Determine the [X, Y] coordinate at the center of the cell enclosing the given text.  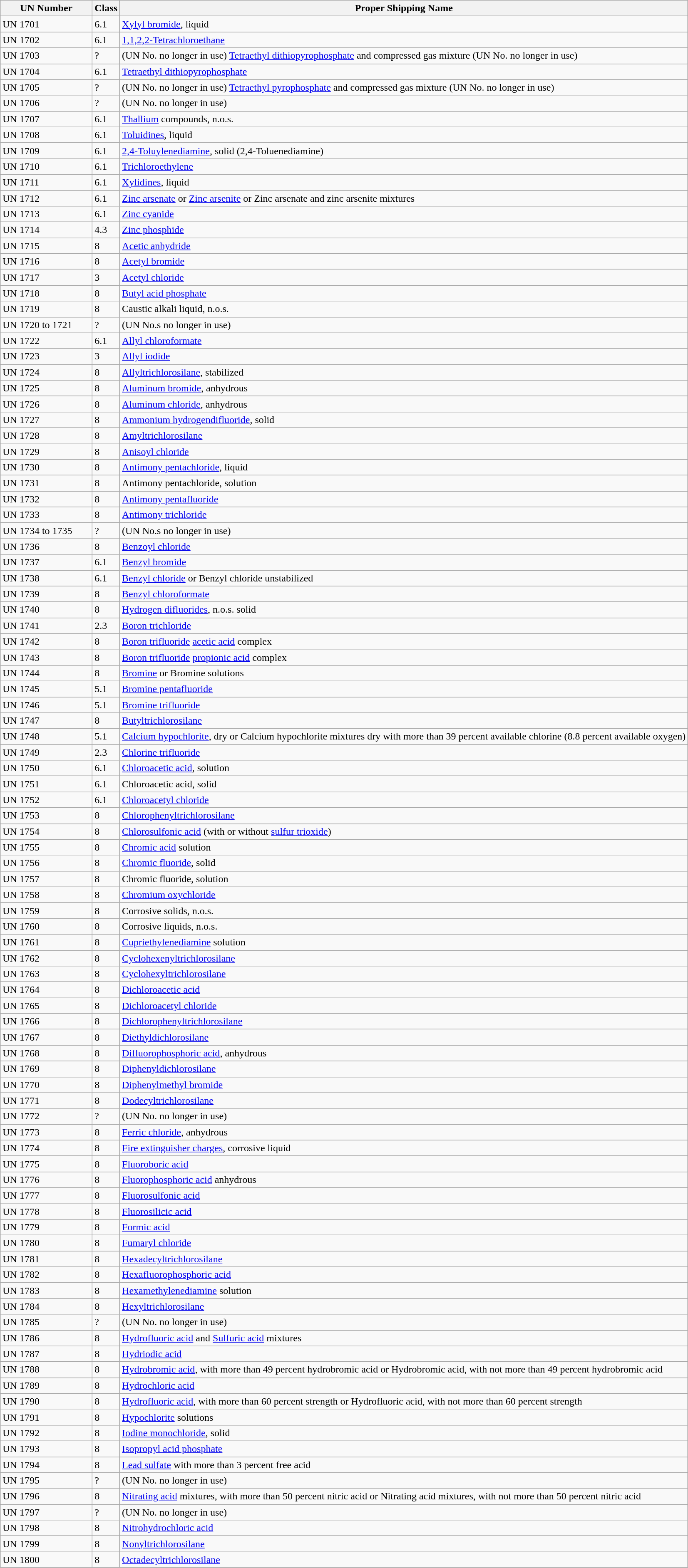
Corrosive solids, n.o.s. [404, 910]
UN 1775 [47, 1164]
Butyltrichlorosilane [404, 721]
Bromine trifluoride [404, 705]
Chlorophenyltrichlorosilane [404, 816]
UN 1704 [47, 72]
Bromine or Bromine solutions [404, 673]
Boron trifluoride acetic acid complex [404, 641]
Fire extinguisher charges, corrosive liquid [404, 1148]
Dichloroacetic acid [404, 990]
UN 1772 [47, 1116]
UN 1777 [47, 1195]
Calcium hypochlorite, dry or Calcium hypochlorite mixtures dry with more than 39 percent available chlorine (8.8 percent available oxygen) [404, 737]
Hypochlorite solutions [404, 1417]
UN 1701 [47, 24]
UN 1758 [47, 895]
UN 1724 [47, 372]
1,1,2,2-Tetrachloroethane [404, 40]
UN 1766 [47, 1021]
Nitrohydrochloric acid [404, 1528]
UN 1712 [47, 198]
Hydrobromic acid, with more than 49 percent hydrobromic acid or Hydrobromic acid, with not more than 49 percent hydrobromic acid [404, 1370]
Hexyltrichlorosilane [404, 1306]
Nitrating acid mixtures, with more than 50 percent nitric acid or Nitrating acid mixtures, with not more than 50 percent nitric acid [404, 1496]
Caustic alkali liquid, n.o.s. [404, 309]
UN 1732 [47, 499]
Allyl chloroformate [404, 341]
Hexadecyltrichlorosilane [404, 1259]
(UN No. no longer in use) Tetraethyl dithiopyrophosphate and compressed gas mixture (UN No. no longer in use) [404, 56]
UN 1800 [47, 1560]
Allyl iodide [404, 356]
Antimony pentachloride, liquid [404, 467]
UN 1719 [47, 309]
Ferric chloride, anhydrous [404, 1132]
UN 1713 [47, 214]
UN 1708 [47, 135]
Toluidines, liquid [404, 135]
Cupriethylenediamine solution [404, 942]
Proper Shipping Name [404, 8]
UN 1765 [47, 1006]
Boron trifluoride propionic acid complex [404, 657]
Trichloroethylene [404, 166]
Diphenylmethyl bromide [404, 1085]
UN 1733 [47, 515]
UN 1711 [47, 182]
UN 1714 [47, 230]
UN 1742 [47, 641]
UN 1726 [47, 404]
2,4-Toluylenediamine, solid (2,4-Toluenediamine) [404, 151]
UN 1779 [47, 1227]
(UN No. no longer in use) Tetraethyl pyrophosphate and compressed gas mixture (UN No. no longer in use) [404, 87]
UN 1776 [47, 1180]
Hydrogen difluorides, n.o.s. solid [404, 610]
Chromium oxychloride [404, 895]
UN 1716 [47, 262]
UN 1788 [47, 1370]
UN 1783 [47, 1291]
Dichlorophenyltrichlorosilane [404, 1021]
Boron trichloride [404, 626]
UN 1770 [47, 1085]
Aluminum chloride, anhydrous [404, 404]
UN 1773 [47, 1132]
UN 1739 [47, 594]
Acetyl bromide [404, 262]
UN 1759 [47, 910]
Chromic acid solution [404, 847]
UN 1734 to 1735 [47, 531]
UN 1710 [47, 166]
UN 1769 [47, 1069]
UN 1785 [47, 1322]
UN 1738 [47, 578]
UN 1774 [47, 1148]
Allyltrichlorosilane, stabilized [404, 372]
UN 1720 to 1721 [47, 325]
Benzyl chloroformate [404, 594]
UN 1796 [47, 1496]
Acetyl chloride [404, 277]
UN 1793 [47, 1449]
UN 1790 [47, 1401]
UN 1757 [47, 879]
UN 1756 [47, 863]
Chloroacetyl chloride [404, 800]
Antimony pentafluoride [404, 499]
UN 1792 [47, 1433]
UN 1763 [47, 974]
UN 1761 [47, 942]
Xylidines, liquid [404, 182]
4.3 [106, 230]
Chloroacetic acid, solid [404, 784]
UN 1760 [47, 926]
UN 1784 [47, 1306]
Difluorophosphoric acid, anhydrous [404, 1053]
Hydrofluoric acid and Sulfuric acid mixtures [404, 1338]
Antimony trichloride [404, 515]
Fluorophosphoric acid anhydrous [404, 1180]
UN 1731 [47, 483]
Diphenyldichlorosilane [404, 1069]
Fluoroboric acid [404, 1164]
Zinc phosphide [404, 230]
Chromic fluoride, solid [404, 863]
UN 1752 [47, 800]
UN 1751 [47, 784]
UN 1786 [47, 1338]
UN 1741 [47, 626]
Dodecyltrichlorosilane [404, 1101]
Diethyldichlorosilane [404, 1037]
Bromine pentafluoride [404, 689]
Corrosive liquids, n.o.s. [404, 926]
UN 1781 [47, 1259]
UN 1736 [47, 547]
Xylyl bromide, liquid [404, 24]
UN 1706 [47, 103]
UN 1744 [47, 673]
UN 1749 [47, 752]
Lead sulfate with more than 3 percent free acid [404, 1464]
UN 1705 [47, 87]
Hexamethylenediamine solution [404, 1291]
Benzyl bromide [404, 562]
Ammonium hydrogendifluoride, solid [404, 420]
UN 1707 [47, 119]
UN 1797 [47, 1512]
Chloroacetic acid, solution [404, 768]
Amyltrichlorosilane [404, 435]
Isopropyl acid phosphate [404, 1449]
UN 1702 [47, 40]
UN 1764 [47, 990]
Dichloroacetyl chloride [404, 1006]
UN 1723 [47, 356]
UN 1745 [47, 689]
UN 1787 [47, 1354]
UN 1730 [47, 467]
UN 1709 [47, 151]
UN 1754 [47, 831]
UN 1762 [47, 958]
Hydrofluoric acid, with more than 60 percent strength or Hydrofluoric acid, with not more than 60 percent strength [404, 1401]
UN 1778 [47, 1212]
UN 1755 [47, 847]
Hexafluorophosphoric acid [404, 1275]
Thallium compounds, n.o.s. [404, 119]
UN 1748 [47, 737]
UN 1718 [47, 293]
UN 1725 [47, 388]
Cyclohexyltrichlorosilane [404, 974]
UN 1746 [47, 705]
UN 1747 [47, 721]
Zinc arsenate or Zinc arsenite or Zinc arsenate and zinc arsenite mixtures [404, 198]
Fumaryl chloride [404, 1243]
UN 1780 [47, 1243]
UN 1753 [47, 816]
UN Number [47, 8]
Zinc cyanide [404, 214]
UN 1737 [47, 562]
Aluminum bromide, anhydrous [404, 388]
UN 1728 [47, 435]
UN 1794 [47, 1464]
UN 1795 [47, 1481]
UN 1768 [47, 1053]
UN 1722 [47, 341]
Butyl acid phosphate [404, 293]
UN 1799 [47, 1544]
Octadecyltrichlorosilane [404, 1560]
Hydriodic acid [404, 1354]
Anisoyl chloride [404, 451]
UN 1727 [47, 420]
Class [106, 8]
Iodine monochloride, solid [404, 1433]
Tetraethyl dithiopyrophosphate [404, 72]
UN 1743 [47, 657]
Fluorosilicic acid [404, 1212]
Chlorosulfonic acid (with or without sulfur trioxide) [404, 831]
Benzoyl chloride [404, 547]
Fluorosulfonic acid [404, 1195]
Formic acid [404, 1227]
UN 1717 [47, 277]
Nonyltrichlorosilane [404, 1544]
UN 1782 [47, 1275]
UN 1729 [47, 451]
UN 1771 [47, 1101]
Benzyl chloride or Benzyl chloride unstabilized [404, 578]
UN 1791 [47, 1417]
Chromic fluoride, solution [404, 879]
Hydrochloric acid [404, 1385]
Acetic anhydride [404, 246]
UN 1750 [47, 768]
UN 1715 [47, 246]
UN 1703 [47, 56]
UN 1789 [47, 1385]
Chlorine trifluoride [404, 752]
UN 1798 [47, 1528]
UN 1767 [47, 1037]
Cyclohexenyltrichlorosilane [404, 958]
UN 1740 [47, 610]
Antimony pentachloride, solution [404, 483]
